Detect which cell encompasses the target text, then output its (X, Y) center coordinate. 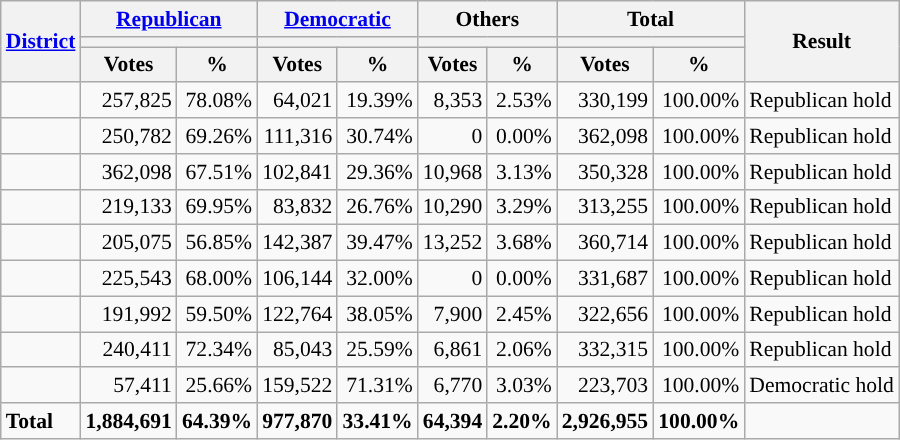
3.03% (522, 386)
225,543 (128, 279)
2,926,955 (605, 421)
191,992 (128, 314)
360,714 (605, 243)
3.29% (522, 207)
Others (488, 19)
64,021 (297, 101)
102,841 (297, 172)
39.47% (377, 243)
8,353 (452, 101)
83,832 (297, 207)
1,884,691 (128, 421)
64.39% (217, 421)
69.95% (217, 207)
29.36% (377, 172)
10,968 (452, 172)
Result (822, 42)
159,522 (297, 386)
32.00% (377, 279)
322,656 (605, 314)
10,290 (452, 207)
350,328 (605, 172)
331,687 (605, 279)
6,770 (452, 386)
26.76% (377, 207)
19.39% (377, 101)
57,411 (128, 386)
78.08% (217, 101)
2.06% (522, 350)
2.45% (522, 314)
106,144 (297, 279)
250,782 (128, 136)
71.31% (377, 386)
District (41, 42)
313,255 (605, 207)
111,316 (297, 136)
33.41% (377, 421)
122,764 (297, 314)
2.20% (522, 421)
56.85% (217, 243)
332,315 (605, 350)
3.13% (522, 172)
Democratic hold (822, 386)
25.59% (377, 350)
64,394 (452, 421)
13,252 (452, 243)
6,861 (452, 350)
240,411 (128, 350)
977,870 (297, 421)
330,199 (605, 101)
Republican (168, 19)
25.66% (217, 386)
257,825 (128, 101)
219,133 (128, 207)
205,075 (128, 243)
223,703 (605, 386)
38.05% (377, 314)
85,043 (297, 350)
2.53% (522, 101)
Democratic (338, 19)
59.50% (217, 314)
3.68% (522, 243)
72.34% (217, 350)
69.26% (217, 136)
142,387 (297, 243)
7,900 (452, 314)
68.00% (217, 279)
67.51% (217, 172)
30.74% (377, 136)
